Search for the cell housing the specified text and yield its (x, y) center coordinate. 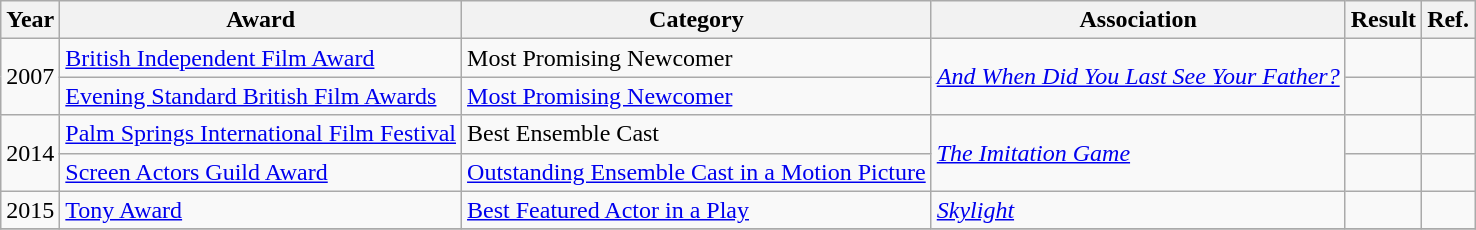
The Imitation Game (1138, 153)
Outstanding Ensemble Cast in a Motion Picture (697, 172)
Category (697, 20)
Best Ensemble Cast (697, 134)
British Independent Film Award (261, 58)
Evening Standard British Film Awards (261, 96)
Ref. (1448, 20)
2014 (30, 153)
Screen Actors Guild Award (261, 172)
2007 (30, 77)
Best Featured Actor in a Play (697, 210)
Skylight (1138, 210)
2015 (30, 210)
Year (30, 20)
Result (1383, 20)
Award (261, 20)
Tony Award (261, 210)
Association (1138, 20)
Palm Springs International Film Festival (261, 134)
And When Did You Last See Your Father? (1138, 77)
